Return [X, Y] of the center of cell containing provided text 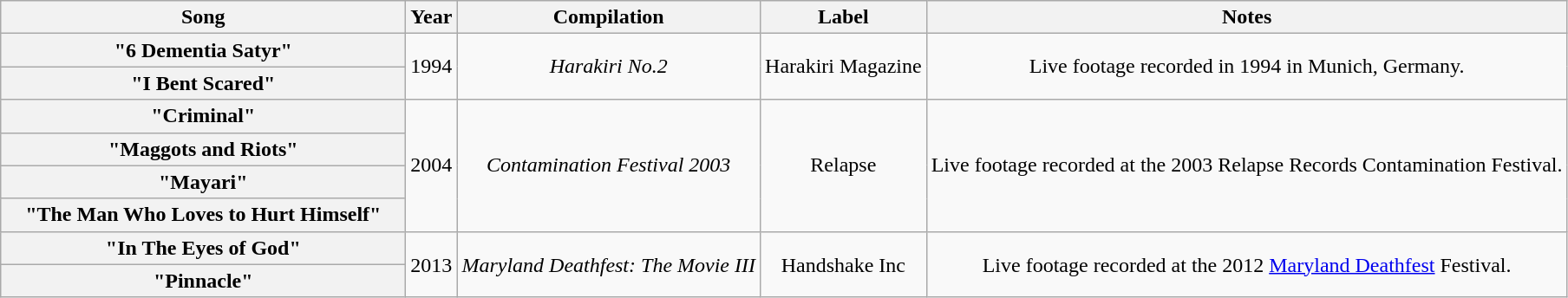
"In The Eyes of God" [203, 248]
Maryland Deathfest: The Movie III [609, 264]
Year [432, 17]
2013 [432, 264]
Live footage recorded in 1994 in Munich, Germany. [1247, 67]
Label [844, 17]
Song [203, 17]
1994 [432, 67]
Live footage recorded at the 2003 Relapse Records Contamination Festival. [1247, 165]
"I Bent Scared" [203, 83]
Contamination Festival 2003 [609, 165]
Live footage recorded at the 2012 Maryland Deathfest Festival. [1247, 264]
"Criminal" [203, 116]
2004 [432, 165]
Compilation [609, 17]
Handshake Inc [844, 264]
Harakiri Magazine [844, 67]
Notes [1247, 17]
"Maggots and Riots" [203, 149]
Relapse [844, 165]
"Pinnacle" [203, 281]
"The Man Who Loves to Hurt Himself" [203, 215]
Harakiri No.2 [609, 67]
"6 Dementia Satyr" [203, 50]
"Mayari" [203, 182]
